Provide the [x, y] coordinate of the cell's center where the given text is located.  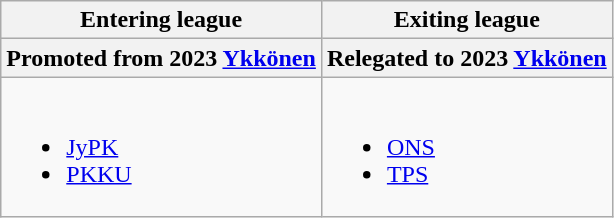
JyPKPKKU [162, 147]
Exiting league [466, 20]
Entering league [162, 20]
Promoted from 2023 Ykkönen [162, 58]
Relegated to 2023 Ykkönen [466, 58]
ONSTPS [466, 147]
